Scan for the cell matching the given text and deliver its (X, Y) coordinate at center. 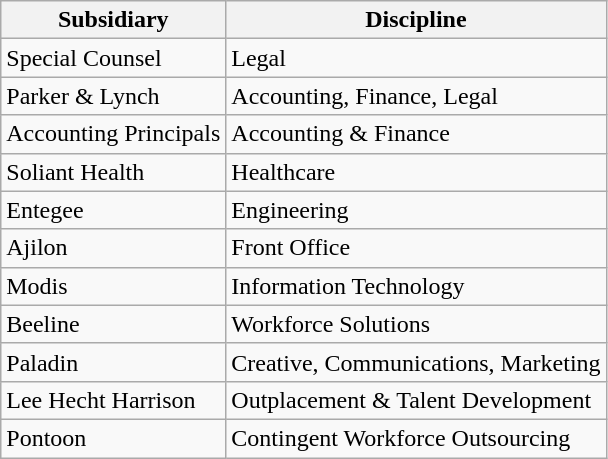
Accounting Principals (114, 134)
Engineering (416, 210)
Ajilon (114, 248)
Lee Hecht Harrison (114, 400)
Contingent Workforce Outsourcing (416, 438)
Soliant Health (114, 172)
Accounting & Finance (416, 134)
Accounting, Finance, Legal (416, 96)
Beeline (114, 324)
Special Counsel (114, 58)
Front Office (416, 248)
Legal (416, 58)
Paladin (114, 362)
Subsidiary (114, 20)
Entegee (114, 210)
Parker & Lynch (114, 96)
Outplacement & Talent Development (416, 400)
Discipline (416, 20)
Healthcare (416, 172)
Creative, Communications, Marketing (416, 362)
Modis (114, 286)
Pontoon (114, 438)
Workforce Solutions (416, 324)
Information Technology (416, 286)
